Locate the cell with the specified text and output its (x, y) center coordinate. 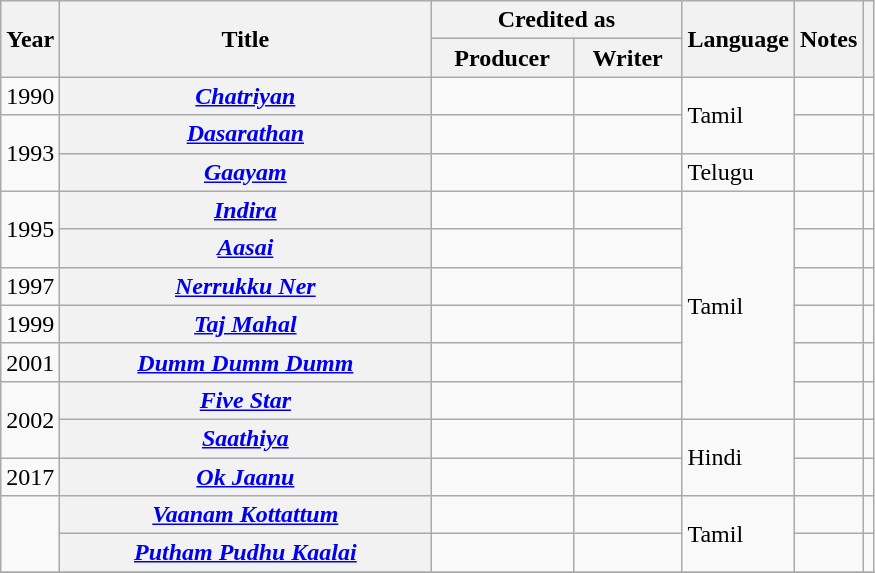
1997 (30, 286)
2002 (30, 419)
Ok Jaanu (246, 477)
Year (30, 39)
Credited as (556, 20)
Dasarathan (246, 134)
1990 (30, 96)
Gaayam (246, 172)
Dumm Dumm Dumm (246, 362)
Nerrukku Ner (246, 286)
Language (738, 39)
1999 (30, 324)
Producer (502, 58)
1995 (30, 229)
Saathiya (246, 438)
2017 (30, 477)
Title (246, 39)
Aasai (246, 248)
2001 (30, 362)
Notes (828, 39)
Vaanam Kottattum (246, 515)
Hindi (738, 457)
Writer (628, 58)
Telugu (738, 172)
Indira (246, 210)
Chatriyan (246, 96)
Taj Mahal (246, 324)
Five Star (246, 400)
1993 (30, 153)
Putham Pudhu Kaalai (246, 553)
